Locate the cell with the specified text and output its [x, y] center coordinate. 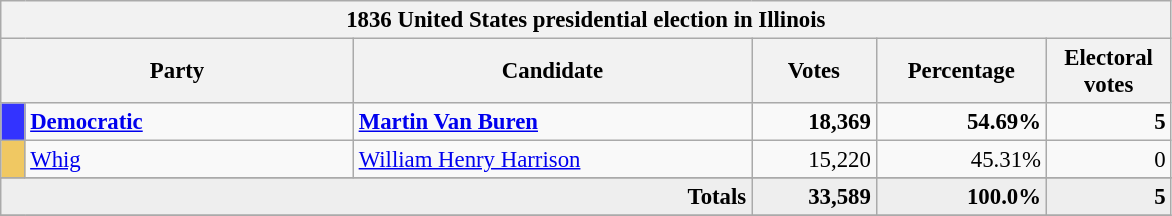
1836 United States presidential election in Illinois [586, 20]
Votes [814, 72]
Electoral votes [1108, 72]
18,369 [814, 122]
45.31% [961, 160]
Martin Van Buren [552, 122]
Candidate [552, 72]
Whig [189, 160]
33,589 [814, 197]
0 [1108, 160]
54.69% [961, 122]
15,220 [814, 160]
Percentage [961, 72]
100.0% [961, 197]
Party [178, 72]
Totals [376, 197]
Democratic [189, 122]
William Henry Harrison [552, 160]
